Provide the [X, Y] coordinate of the cell's center where the given text is located.  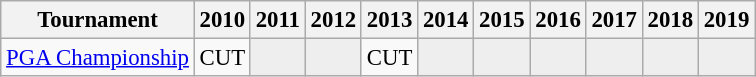
2017 [614, 20]
2010 [222, 20]
2016 [558, 20]
2019 [726, 20]
2012 [333, 20]
2014 [446, 20]
2018 [670, 20]
PGA Championship [98, 58]
Tournament [98, 20]
2015 [502, 20]
2011 [278, 20]
2013 [389, 20]
